Extract the [x, y] coordinate from the center of the cell holding the provided text.  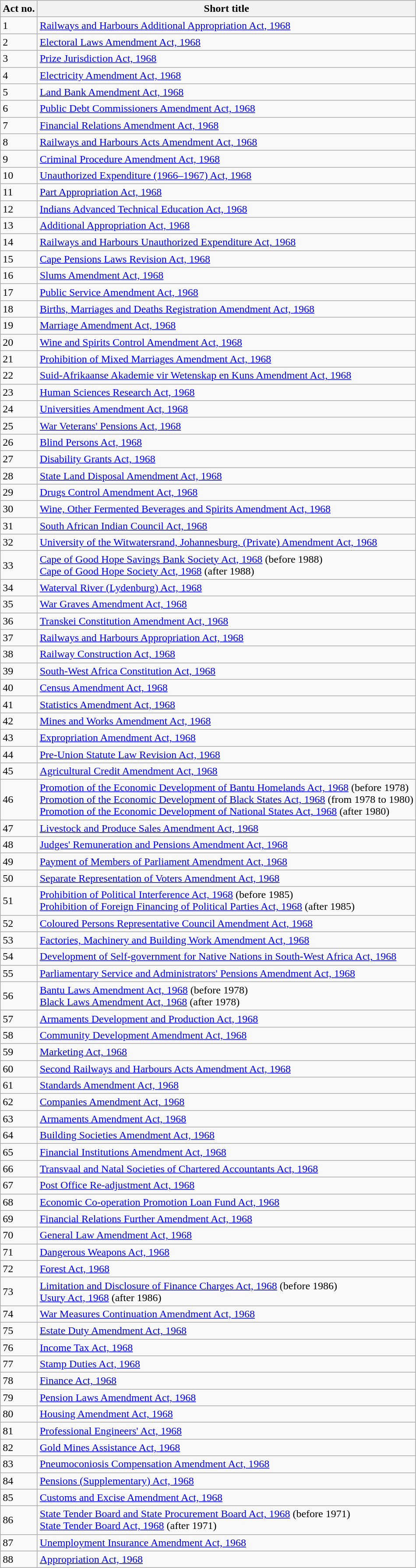
General Law Amendment Act, 1968 [226, 1235]
Standards Amendment Act, 1968 [226, 1086]
48 [19, 845]
37 [19, 638]
Financial Relations Amendment Act, 1968 [226, 125]
Waterval River (Lydenburg) Act, 1968 [226, 588]
64 [19, 1135]
43 [19, 738]
Financial Institutions Amendment Act, 1968 [226, 1152]
13 [19, 226]
Income Tax Act, 1968 [226, 1348]
73 [19, 1291]
88 [19, 1559]
14 [19, 242]
Short title [226, 9]
20 [19, 342]
Act no. [19, 9]
Electricity Amendment Act, 1968 [226, 75]
Factories, Machinery and Building Work Amendment Act, 1968 [226, 940]
55 [19, 973]
Building Societies Amendment Act, 1968 [226, 1135]
Livestock and Produce Sales Amendment Act, 1968 [226, 828]
47 [19, 828]
51 [19, 901]
27 [19, 459]
67 [19, 1185]
75 [19, 1330]
Universities Amendment Act, 1968 [226, 409]
Disability Grants Act, 1968 [226, 459]
Companies Amendment Act, 1968 [226, 1102]
Agricultural Credit Amendment Act, 1968 [226, 771]
3 [19, 59]
61 [19, 1086]
58 [19, 1035]
85 [19, 1497]
Unemployment Insurance Amendment Act, 1968 [226, 1543]
Public Debt Commissioners Amendment Act, 1968 [226, 109]
Armaments Development and Production Act, 1968 [226, 1018]
Parliamentary Service and Administrators' Pensions Amendment Act, 1968 [226, 973]
6 [19, 109]
War Measures Continuation Amendment Act, 1968 [226, 1314]
57 [19, 1018]
68 [19, 1202]
50 [19, 878]
Cape of Good Hope Savings Bank Society Act, 1968 (before 1988) Cape of Good Hope Society Act, 1968 (after 1988) [226, 565]
22 [19, 376]
Post Office Re-adjustment Act, 1968 [226, 1185]
81 [19, 1431]
Pensions (Supplementary) Act, 1968 [226, 1481]
35 [19, 604]
Railways and Harbours Appropriation Act, 1968 [226, 638]
Unauthorized Expenditure (1966–1967) Act, 1968 [226, 175]
66 [19, 1169]
Judges' Remuneration and Pensions Amendment Act, 1968 [226, 845]
42 [19, 721]
Limitation and Disclosure of Finance Charges Act, 1968 (before 1986) Usury Act, 1968 (after 1986) [226, 1291]
War Veterans' Pensions Act, 1968 [226, 426]
Economic Co-operation Promotion Loan Fund Act, 1968 [226, 1202]
80 [19, 1414]
Prize Jurisdiction Act, 1968 [226, 59]
18 [19, 309]
53 [19, 940]
Expropriation Amendment Act, 1968 [226, 738]
29 [19, 493]
Blind Persons Act, 1968 [226, 442]
79 [19, 1398]
Pre-Union Statute Law Revision Act, 1968 [226, 754]
33 [19, 565]
Part Appropriation Act, 1968 [226, 192]
54 [19, 957]
77 [19, 1364]
Cape Pensions Laws Revision Act, 1968 [226, 259]
78 [19, 1381]
40 [19, 688]
Payment of Members of Parliament Amendment Act, 1968 [226, 862]
Railways and Harbours Additional Appropriation Act, 1968 [226, 25]
Wine and Spirits Control Amendment Act, 1968 [226, 342]
Marriage Amendment Act, 1968 [226, 326]
74 [19, 1314]
9 [19, 159]
Wine, Other Fermented Beverages and Spirits Amendment Act, 1968 [226, 509]
Pension Laws Amendment Act, 1968 [226, 1398]
84 [19, 1481]
82 [19, 1447]
Railways and Harbours Unauthorized Expenditure Act, 1968 [226, 242]
65 [19, 1152]
Forest Act, 1968 [226, 1269]
Stamp Duties Act, 1968 [226, 1364]
25 [19, 426]
Second Railways and Harbours Acts Amendment Act, 1968 [226, 1069]
Public Service Amendment Act, 1968 [226, 292]
28 [19, 475]
University of the Witwatersrand, Johannesburg, (Private) Amendment Act, 1968 [226, 543]
Housing Amendment Act, 1968 [226, 1414]
Land Bank Amendment Act, 1968 [226, 92]
2 [19, 42]
31 [19, 526]
16 [19, 276]
11 [19, 192]
Armaments Amendment Act, 1968 [226, 1119]
56 [19, 996]
Transvaal and Natal Societies of Chartered Accountants Act, 1968 [226, 1169]
Railway Construction Act, 1968 [226, 654]
24 [19, 409]
Additional Appropriation Act, 1968 [226, 226]
21 [19, 359]
5 [19, 92]
59 [19, 1052]
52 [19, 923]
39 [19, 671]
19 [19, 326]
38 [19, 654]
36 [19, 621]
Railways and Harbours Acts Amendment Act, 1968 [226, 142]
Indians Advanced Technical Education Act, 1968 [226, 209]
Dangerous Weapons Act, 1968 [226, 1252]
Births, Marriages and Deaths Registration Amendment Act, 1968 [226, 309]
Appropriation Act, 1968 [226, 1559]
49 [19, 862]
30 [19, 509]
62 [19, 1102]
71 [19, 1252]
South African Indian Council Act, 1968 [226, 526]
70 [19, 1235]
45 [19, 771]
Prohibition of Mixed Marriages Amendment Act, 1968 [226, 359]
46 [19, 800]
8 [19, 142]
Criminal Procedure Amendment Act, 1968 [226, 159]
41 [19, 704]
Human Sciences Research Act, 1968 [226, 392]
69 [19, 1219]
34 [19, 588]
1 [19, 25]
State Tender Board and State Procurement Board Act, 1968 (before 1971) State Tender Board Act, 1968 (after 1971) [226, 1520]
Customs and Excise Amendment Act, 1968 [226, 1497]
Pneumoconiosis Compensation Amendment Act, 1968 [226, 1464]
Statistics Amendment Act, 1968 [226, 704]
Census Amendment Act, 1968 [226, 688]
72 [19, 1269]
Mines and Works Amendment Act, 1968 [226, 721]
Electoral Laws Amendment Act, 1968 [226, 42]
Coloured Persons Representative Council Amendment Act, 1968 [226, 923]
Development of Self-government for Native Nations in South-West Africa Act, 1968 [226, 957]
Suid-Afrikaanse Akademie vir Wetenskap en Kuns Amendment Act, 1968 [226, 376]
26 [19, 442]
44 [19, 754]
Bantu Laws Amendment Act, 1968 (before 1978) Black Laws Amendment Act, 1968 (after 1978) [226, 996]
7 [19, 125]
86 [19, 1520]
Marketing Act, 1968 [226, 1052]
23 [19, 392]
Drugs Control Amendment Act, 1968 [226, 493]
83 [19, 1464]
Prohibition of Political Interference Act, 1968 (before 1985) Prohibition of Foreign Financing of Political Parties Act, 1968 (after 1985) [226, 901]
32 [19, 543]
Transkei Constitution Amendment Act, 1968 [226, 621]
Finance Act, 1968 [226, 1381]
76 [19, 1348]
State Land Disposal Amendment Act, 1968 [226, 475]
Slums Amendment Act, 1968 [226, 276]
Gold Mines Assistance Act, 1968 [226, 1447]
Estate Duty Amendment Act, 1968 [226, 1330]
War Graves Amendment Act, 1968 [226, 604]
4 [19, 75]
87 [19, 1543]
60 [19, 1069]
Separate Representation of Voters Amendment Act, 1968 [226, 878]
12 [19, 209]
Professional Engineers' Act, 1968 [226, 1431]
Community Development Amendment Act, 1968 [226, 1035]
10 [19, 175]
63 [19, 1119]
Financial Relations Further Amendment Act, 1968 [226, 1219]
15 [19, 259]
17 [19, 292]
South-West Africa Constitution Act, 1968 [226, 671]
